Output the (X, Y) coordinate of the center of the cell containing the given text.  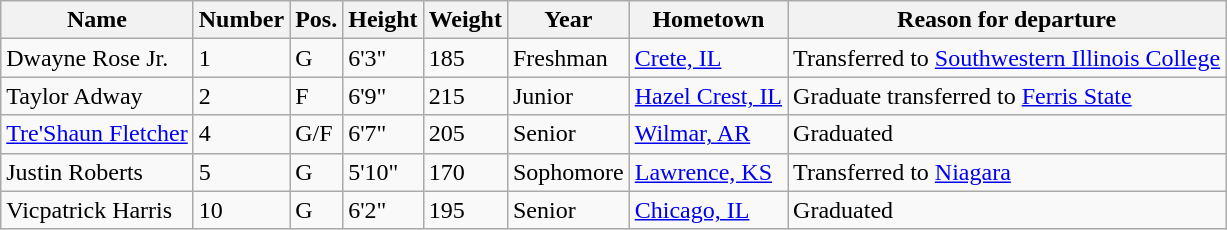
Freshman (568, 58)
185 (465, 58)
Crete, IL (708, 58)
Lawrence, KS (708, 172)
Name (97, 20)
Justin Roberts (97, 172)
Reason for departure (1007, 20)
Sophomore (568, 172)
Pos. (316, 20)
5'10" (383, 172)
Year (568, 20)
Transferred to Niagara (1007, 172)
Vicpatrick Harris (97, 210)
Wilmar, AR (708, 134)
205 (465, 134)
6'9" (383, 96)
Number (241, 20)
5 (241, 172)
Height (383, 20)
215 (465, 96)
6'7" (383, 134)
2 (241, 96)
Transferred to Southwestern Illinois College (1007, 58)
Hazel Crest, IL (708, 96)
Junior (568, 96)
170 (465, 172)
F (316, 96)
10 (241, 210)
1 (241, 58)
6'3" (383, 58)
4 (241, 134)
G/F (316, 134)
Taylor Adway (97, 96)
Weight (465, 20)
Graduate transferred to Ferris State (1007, 96)
6'2" (383, 210)
Dwayne Rose Jr. (97, 58)
Tre'Shaun Fletcher (97, 134)
Chicago, IL (708, 210)
Hometown (708, 20)
195 (465, 210)
